Pinpoint the cell where the given text exists, returning its [x, y] midpoint coordinate. 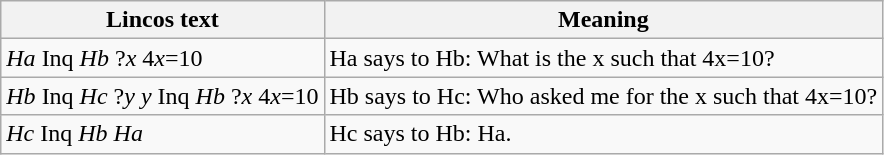
Ha says to Hb: What is the x such that 4x=10? [604, 58]
Meaning [604, 20]
Hc Inq Hb Ha [162, 134]
Hb says to Hc: Who asked me for the x such that 4x=10? [604, 96]
Hc says to Hb: Ha. [604, 134]
Lincos text [162, 20]
Hb Inq Hc ?y y Inq Hb ?x 4x=10 [162, 96]
Ha Inq Hb ?x 4x=10 [162, 58]
